Find where the given text appears and provide that cell's center as (X, Y) coordinate. 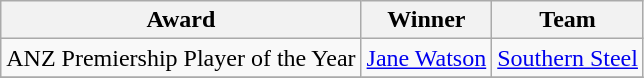
Team (568, 20)
Jane Watson (426, 58)
ANZ Premiership Player of the Year (181, 58)
Winner (426, 20)
Southern Steel (568, 58)
Award (181, 20)
